For the text-containing cell, return its midpoint in [X, Y] coordinate format. 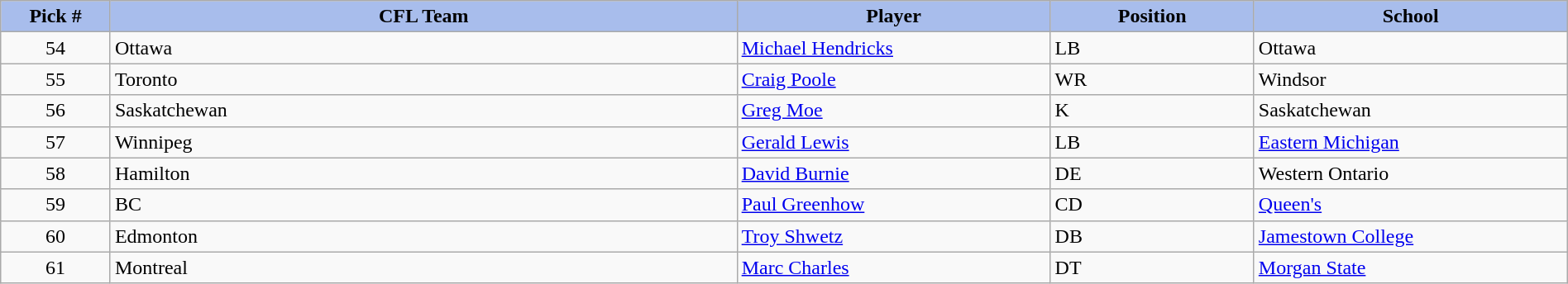
Hamilton [423, 173]
Eastern Michigan [1411, 142]
Player [893, 17]
Marc Charles [893, 267]
Morgan State [1411, 267]
WR [1152, 79]
Michael Hendricks [893, 48]
59 [56, 205]
61 [56, 267]
Craig Poole [893, 79]
BC [423, 205]
Winnipeg [423, 142]
CD [1152, 205]
56 [56, 111]
DT [1152, 267]
Edmonton [423, 236]
Greg Moe [893, 111]
Montreal [423, 267]
CFL Team [423, 17]
Paul Greenhow [893, 205]
55 [56, 79]
Jamestown College [1411, 236]
Position [1152, 17]
DE [1152, 173]
57 [56, 142]
Pick # [56, 17]
Gerald Lewis [893, 142]
School [1411, 17]
Western Ontario [1411, 173]
Windsor [1411, 79]
David Burnie [893, 173]
DB [1152, 236]
Queen's [1411, 205]
Toronto [423, 79]
54 [56, 48]
58 [56, 173]
60 [56, 236]
Troy Shwetz [893, 236]
K [1152, 111]
